Locate the cell with the specified text and output its [X, Y] center coordinate. 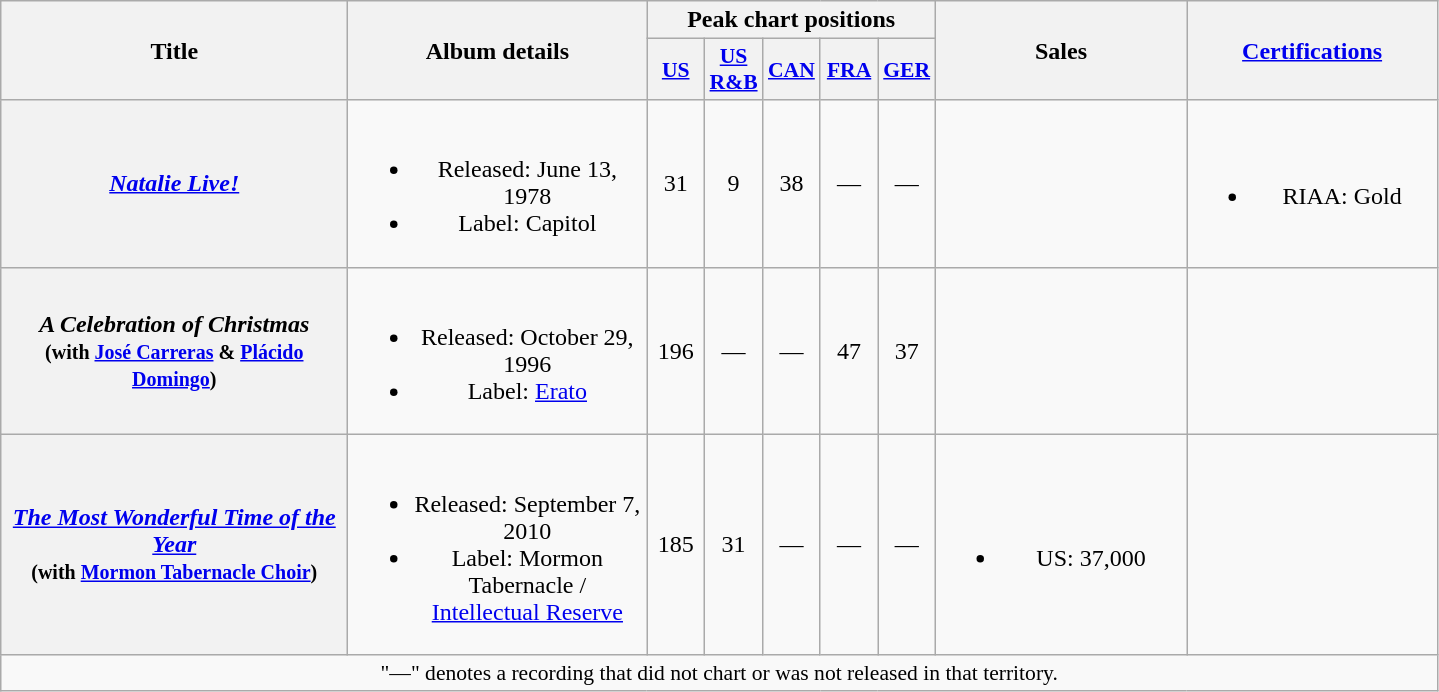
38 [792, 184]
A Celebration of Christmas(with José Carreras & Plácido Domingo) [174, 350]
37 [907, 350]
The Most Wonderful Time of the Year (with Mormon Tabernacle Choir) [174, 544]
9 [734, 184]
Released: October 29, 1996Label: Erato [498, 350]
US: 37,000 [1062, 544]
GER [907, 70]
RIAA: Gold [1312, 184]
Peak chart positions [792, 20]
Title [174, 50]
USR&B [734, 70]
Natalie Live! [174, 184]
Released: June 13, 1978Label: Capitol [498, 184]
Sales [1062, 50]
47 [849, 350]
Certifications [1312, 50]
"—" denotes a recording that did not chart or was not released in that territory. [720, 673]
Album details [498, 50]
196 [676, 350]
CAN [792, 70]
185 [676, 544]
FRA [849, 70]
Released: September 7, 2010Label: Mormon Tabernacle / Intellectual Reserve [498, 544]
US [676, 70]
